Locate the cell with the specified text and output its (x, y) center coordinate. 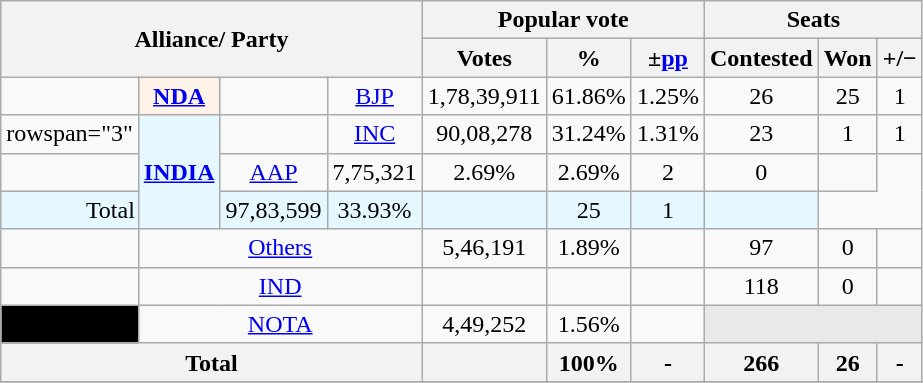
97,83,599 (274, 210)
7,75,321 (374, 172)
AAP (274, 172)
2 (668, 172)
33.93% (374, 210)
Others (280, 248)
1.89% (588, 248)
5,46,191 (484, 248)
23 (761, 134)
Alliance/ Party (212, 39)
266 (761, 362)
Votes (484, 58)
90,08,278 (484, 134)
1,78,39,911 (484, 96)
INDIA (179, 172)
61.86% (588, 96)
Contested (761, 58)
118 (761, 286)
97 (761, 248)
Won (848, 58)
BJP (374, 96)
1.56% (588, 324)
Popular vote (563, 20)
NOTA (280, 324)
+/− (900, 58)
Seats (813, 20)
INC (374, 134)
4,49,252 (484, 324)
100% (588, 362)
rowspan="3" (70, 134)
NDA (179, 96)
1.25% (668, 96)
31.24% (588, 134)
% (588, 58)
±pp (668, 58)
IND (280, 286)
1.31% (668, 134)
